Search for the cell housing the specified text and yield its [X, Y] center coordinate. 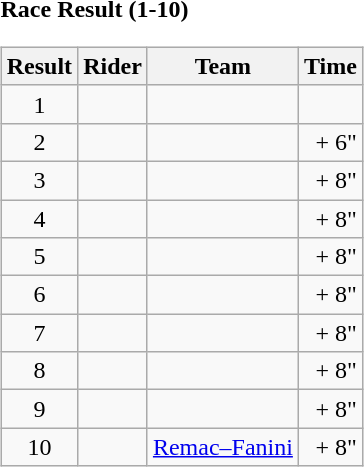
Team [222, 66]
1 [39, 104]
Rider [113, 66]
+ 6" [330, 142]
8 [39, 371]
4 [39, 219]
Remac–Fanini [222, 447]
Time [330, 66]
5 [39, 257]
9 [39, 409]
3 [39, 180]
Result [39, 66]
2 [39, 142]
7 [39, 333]
6 [39, 295]
10 [39, 447]
